Search for the cell housing the specified text and yield its (X, Y) center coordinate. 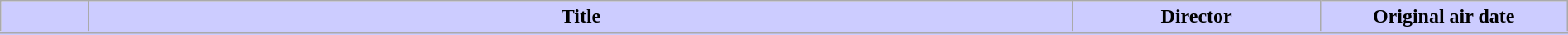
Director (1196, 17)
Original air date (1444, 17)
Title (581, 17)
